Return the (X, Y) coordinate for the center point of the cell that contains the specified text.  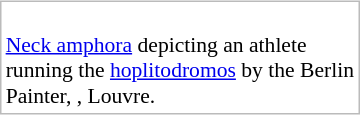
Neck amphora depicting an athleterunning the hoplitodromos by the BerlinPainter, , Louvre. (180, 58)
